Search for the cell housing the specified text and yield its [X, Y] center coordinate. 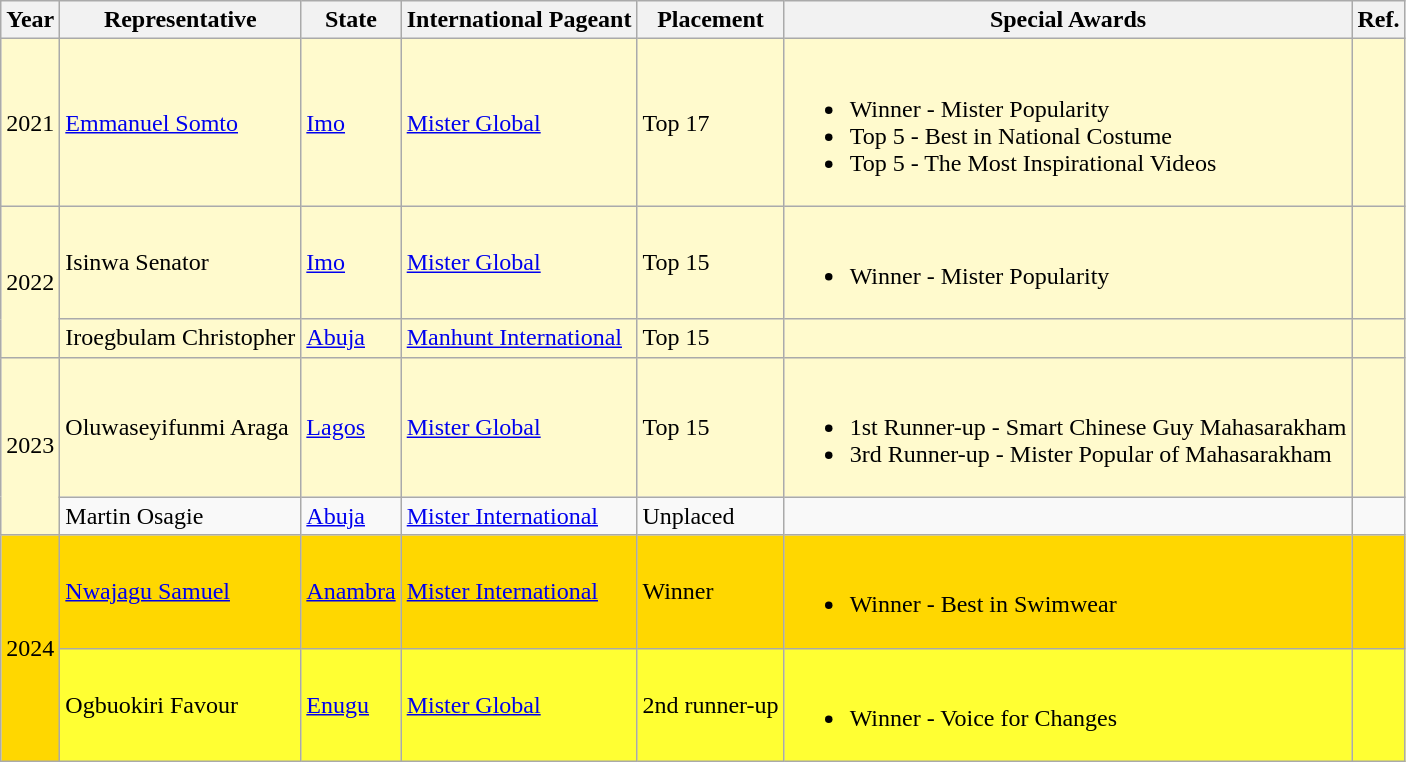
Ref. [1378, 20]
2024 [30, 648]
Placement [710, 20]
2nd runner-up [710, 704]
2021 [30, 122]
Manhunt International [519, 338]
Iroegbulam Christopher [180, 338]
Lagos [351, 427]
Oluwaseyifunmi Araga [180, 427]
State [351, 20]
2023 [30, 446]
Top 17 [710, 122]
Anambra [351, 592]
Winner - Best in Swimwear [1068, 592]
Ogbuokiri Favour [180, 704]
Winner - Mister Popularity [1068, 262]
Winner [710, 592]
Special Awards [1068, 20]
Winner - Mister PopularityTop 5 - Best in National CostumeTop 5 - The Most Inspirational Videos [1068, 122]
Isinwa Senator [180, 262]
Nwajagu Samuel [180, 592]
Representative [180, 20]
Emmanuel Somto [180, 122]
Year [30, 20]
Winner - Voice for Changes [1068, 704]
Unplaced [710, 516]
Enugu [351, 704]
International Pageant [519, 20]
1st Runner-up - Smart Chinese Guy Mahasarakham3rd Runner-up - Mister Popular of Mahasarakham [1068, 427]
2022 [30, 282]
Martin Osagie [180, 516]
